Determine the [x, y] coordinate at the center of the cell enclosing the given text.  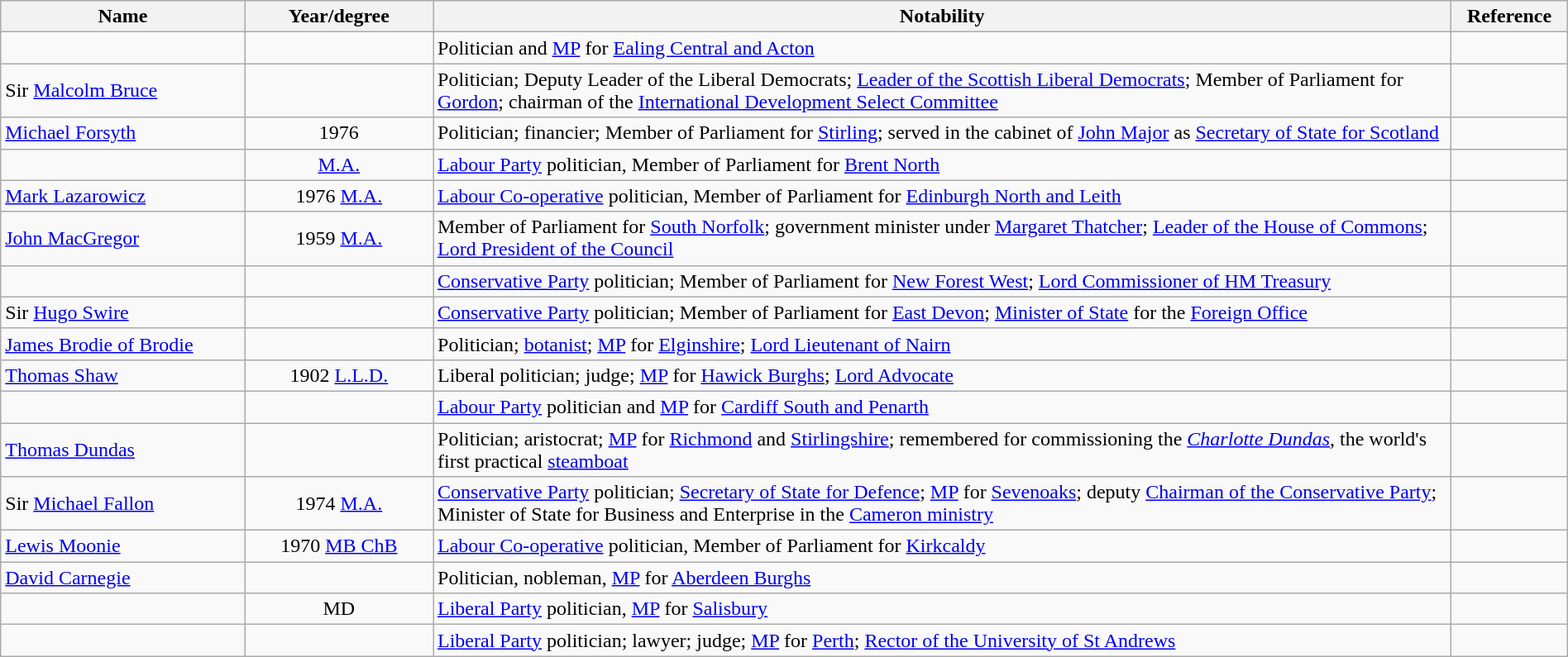
Labour Party politician and MP for Cardiff South and Penarth [943, 407]
Politician; financier; Member of Parliament for Stirling; served in the cabinet of John Major as Secretary of State for Scotland [943, 133]
Politician, nobleman, MP for Aberdeen Burghs [943, 578]
Lewis Moonie [122, 546]
Name [122, 17]
Thomas Dundas [122, 450]
M.A. [339, 164]
David Carnegie [122, 578]
1976 [339, 133]
Politician and MP for Ealing Central and Acton [943, 48]
James Brodie of Brodie [122, 344]
1974 M.A. [339, 504]
Member of Parliament for South Norfolk; government minister under Margaret Thatcher; Leader of the House of Commons; Lord President of the Council [943, 238]
Politician; botanist; MP for Elginshire; Lord Lieutenant of Nairn [943, 344]
Liberal Party politician, MP for Salisbury [943, 609]
Michael Forsyth [122, 133]
Labour Party politician, Member of Parliament for Brent North [943, 164]
Notability [943, 17]
Mark Lazarowicz [122, 196]
Thomas Shaw [122, 375]
John MacGregor [122, 238]
Conservative Party politician; Member of Parliament for East Devon; Minister of State for the Foreign Office [943, 312]
Politician; aristocrat; MP for Richmond and Stirlingshire; remembered for commissioning the Charlotte Dundas, the world's first practical steamboat [943, 450]
Labour Co-operative politician, Member of Parliament for Kirkcaldy [943, 546]
1976 M.A. [339, 196]
Sir Michael Fallon [122, 504]
1902 L.L.D. [339, 375]
Sir Hugo Swire [122, 312]
1959 M.A. [339, 238]
1970 MB ChB [339, 546]
Sir Malcolm Bruce [122, 91]
Liberal Party politician; lawyer; judge; MP for Perth; Rector of the University of St Andrews [943, 640]
Reference [1509, 17]
Year/degree [339, 17]
Conservative Party politician; Member of Parliament for New Forest West; Lord Commissioner of HM Treasury [943, 281]
Labour Co-operative politician, Member of Parliament for Edinburgh North and Leith [943, 196]
MD [339, 609]
Liberal politician; judge; MP for Hawick Burghs; Lord Advocate [943, 375]
